Determine the (X, Y) coordinate at the center of the cell enclosing the given text.  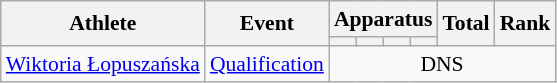
DNS (442, 64)
Athlete (103, 24)
Wiktoria Łopuszańska (103, 64)
Total (466, 24)
Qualification (267, 64)
Apparatus (383, 19)
Event (267, 24)
Rank (526, 24)
